Search for the cell housing the specified text and yield its (X, Y) center coordinate. 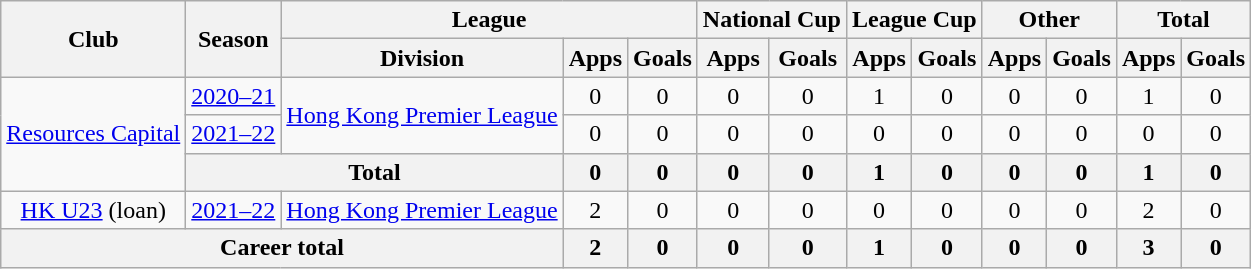
Other (1049, 20)
National Cup (772, 20)
League Cup (914, 20)
Career total (282, 248)
HK U23 (loan) (94, 210)
Club (94, 39)
3 (1148, 248)
2020–21 (234, 96)
Resources Capital (94, 134)
Division (422, 58)
Season (234, 39)
League (490, 20)
